Search for the cell housing the specified text and yield its (x, y) center coordinate. 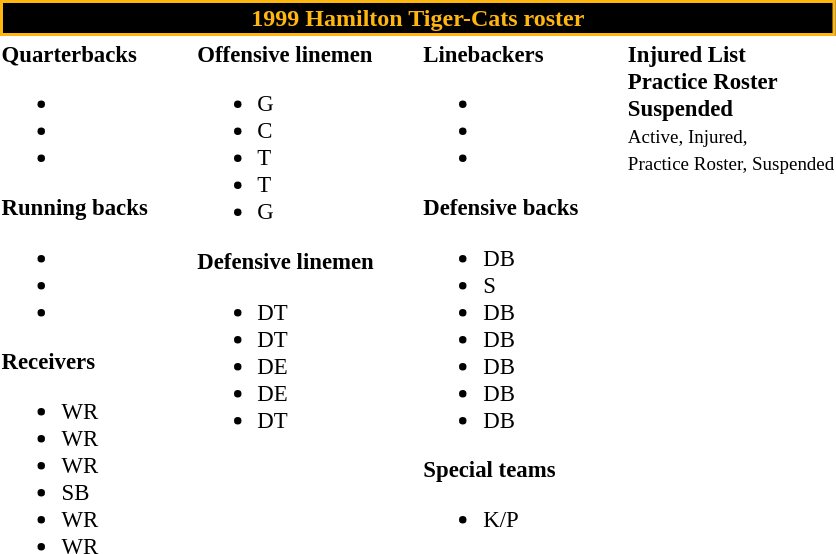
1999 Hamilton Tiger-Cats roster (418, 18)
